Scan for the cell matching the given text and deliver its [x, y] coordinate at center. 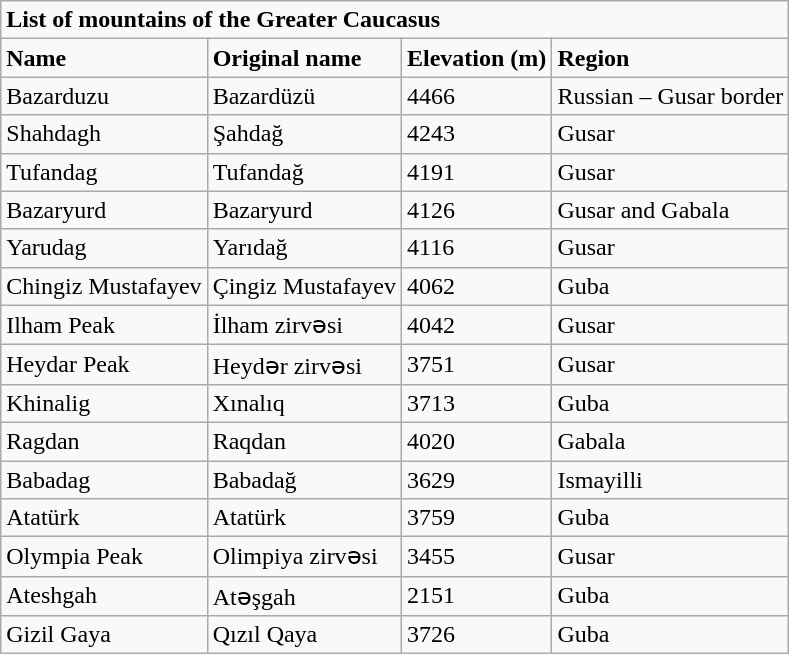
4466 [476, 96]
Ateshgah [104, 596]
Qızıl Qaya [304, 635]
Heydər zirvəsi [304, 365]
2151 [476, 596]
Region [670, 58]
Gizil Gaya [104, 635]
Russian – Gusar border [670, 96]
Atəşgah [304, 596]
Ilham Peak [104, 325]
4126 [476, 210]
3713 [476, 403]
Khinalig [104, 403]
Elevation (m) [476, 58]
İlham zirvəsi [304, 325]
4243 [476, 134]
Yarudag [104, 248]
4020 [476, 441]
Raqdan [304, 441]
Gabala [670, 441]
3455 [476, 557]
Ismayilli [670, 479]
Shahdagh [104, 134]
Heydar Peak [104, 365]
Çingiz Mustafayev [304, 286]
Olympia Peak [104, 557]
Tufandağ [304, 172]
4062 [476, 286]
3726 [476, 635]
4042 [476, 325]
3759 [476, 518]
Tufandag [104, 172]
Bazarduzu [104, 96]
Xınalıq [304, 403]
Olimpiya zirvəsi [304, 557]
List of mountains of the Greater Caucasus [395, 20]
4191 [476, 172]
Bazardüzü [304, 96]
3751 [476, 365]
Gusar and Gabala [670, 210]
Original name [304, 58]
Şahdağ [304, 134]
Name [104, 58]
Babadag [104, 479]
3629 [476, 479]
4116 [476, 248]
Yarıdağ [304, 248]
Ragdan [104, 441]
Babadağ [304, 479]
Chingiz Mustafayev [104, 286]
